From the cell containing the given text, extract its center point as (x, y) coordinate. 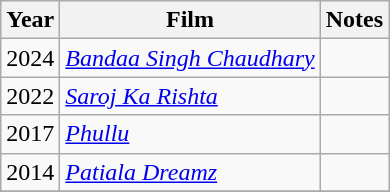
Saroj Ka Rishta (190, 96)
Bandaa Singh Chaudhary (190, 58)
Notes (354, 20)
2024 (30, 58)
2014 (30, 172)
2022 (30, 96)
Film (190, 20)
Phullu (190, 134)
2017 (30, 134)
Year (30, 20)
Patiala Dreamz (190, 172)
